Output the [X, Y] coordinate of the center of the cell containing the given text.  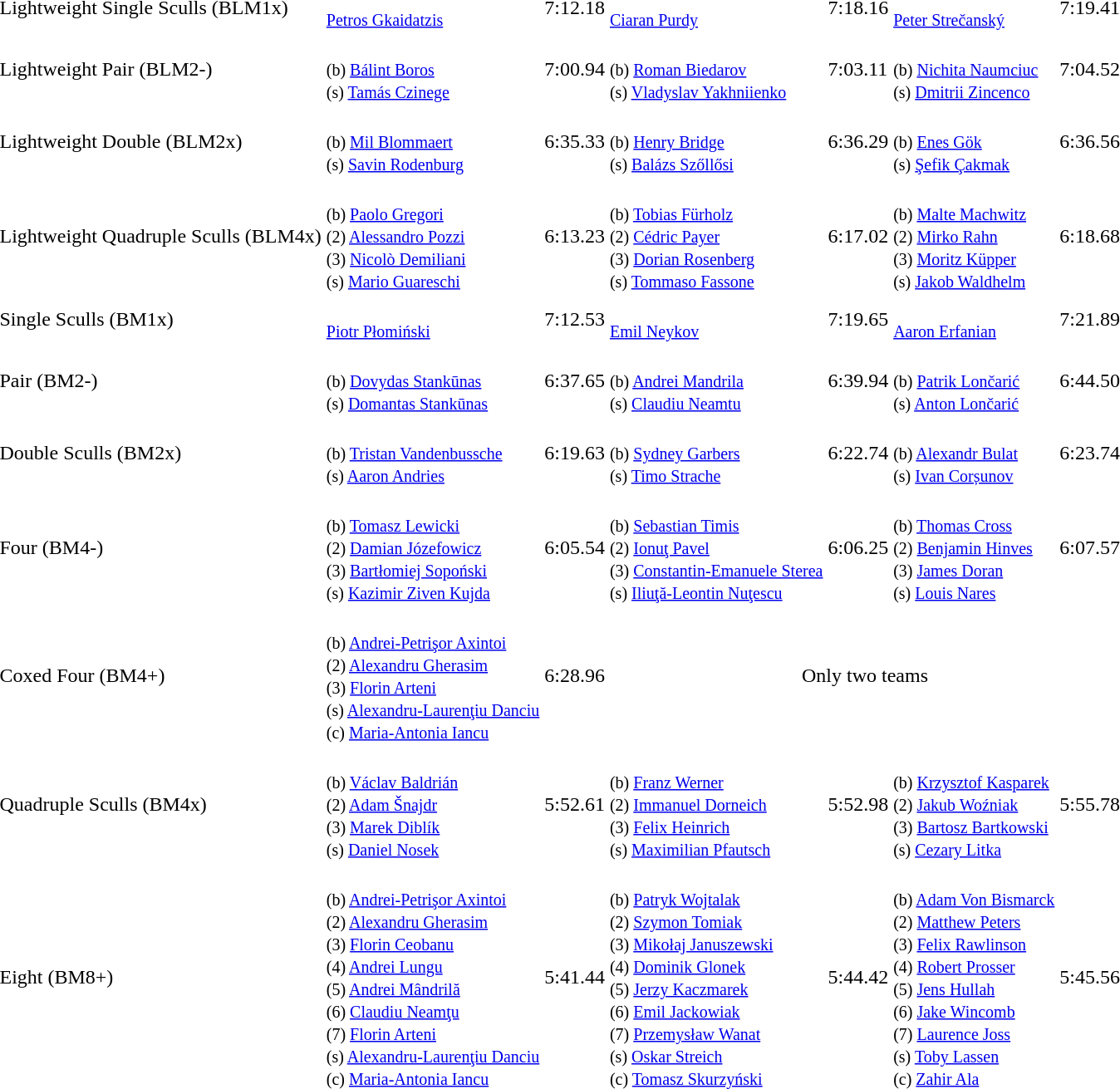
Piotr Płomiński [433, 319]
6:39.94 [858, 380]
(b) Roman Biedarov(s) Vladyslav Yakhniienko [716, 69]
(b) Krzysztof Kasparek(2) Jakub Woźniak(3) Bartosz Bartkowski(s) Cezary Litka [974, 804]
(b) Alexandr Bulat(s) Ivan Corșunov [974, 453]
(b) Henry Bridge(s) Balázs Szőllősi [716, 141]
6:36.29 [858, 141]
7:00.94 [575, 69]
6:19.63 [575, 453]
(b) Enes Gök(s) Şefik Çakmak [974, 141]
6:35.33 [575, 141]
(b) Sydney Garbers(s) Timo Strache [716, 453]
(b) Thomas Cross(2) Benjamin Hinves(3) James Doran(s) Louis Nares [974, 547]
6:05.54 [575, 547]
(b) Nichita Naumciuc(s) Dmitrii Zincenco [974, 69]
(b) Tobias Fürholz(2) Cédric Payer(3) Dorian Rosenberg(s) Tommaso Fassone [716, 236]
6:37.65 [575, 380]
Emil Neykov [716, 319]
(b) Tristan Vandenbussche(s) Aaron Andries [433, 453]
(b) Patrik Lončarić(s) Anton Lončarić [974, 380]
(b) Malte Machwitz(2) Mirko Rahn(3) Moritz Küpper(s) Jakob Waldhelm [974, 236]
(b) Sebastian Timis(2) Ionuţ Pavel(3) Constantin-Emanuele Sterea(s) Iliuţă-Leontin Nuţescu [716, 547]
(b) Paolo Gregori(2) Alessandro Pozzi(3) Nicolò Demiliani(s) Mario Guareschi [433, 236]
7:19.65 [858, 319]
(b) Bálint Boros(s) Tamás Czinege [433, 69]
6:22.74 [858, 453]
7:03.11 [858, 69]
5:52.61 [575, 804]
(b) Tomasz Lewicki(2) Damian Józefowicz(3) Bartłomiej Sopoński(s) Kazimir Ziven Kujda [433, 547]
(b) Andrei Mandrila(s) Claudiu Neamtu [716, 380]
6:13.23 [575, 236]
Aaron Erfanian [974, 319]
(b) Franz Werner(2) Immanuel Dorneich(3) Felix Heinrich(s) Maximilian Pfautsch [716, 804]
6:28.96 [575, 676]
5:52.98 [858, 804]
(b) Václav Baldrián(2) Adam Šnajdr(3) Marek Diblík(s) Daniel Nosek [433, 804]
6:06.25 [858, 547]
6:17.02 [858, 236]
(b) Andrei-Petrişor Axintoi(2) Alexandru Gherasim(3) Florin Arteni(s) Alexandru-Laurenţiu Danciu(c) Maria-Antonia Iancu [433, 676]
(b) Dovydas Stankūnas(s) Domantas Stankūnas [433, 380]
7:12.53 [575, 319]
(b) Mil Blommaert(s) Savin Rodenburg [433, 141]
